Search for the cell housing the specified text and yield its [X, Y] center coordinate. 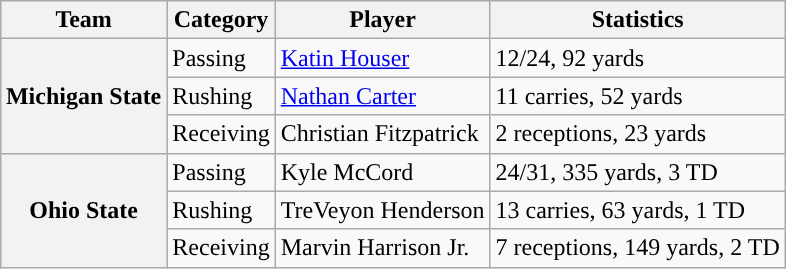
Michigan State [83, 96]
Marvin Harrison Jr. [382, 248]
24/31, 335 yards, 3 TD [638, 172]
Ohio State [83, 210]
Christian Fitzpatrick [382, 134]
11 carries, 52 yards [638, 96]
2 receptions, 23 yards [638, 134]
TreVeyon Henderson [382, 210]
Katin Houser [382, 58]
Player [382, 20]
Statistics [638, 20]
12/24, 92 yards [638, 58]
13 carries, 63 yards, 1 TD [638, 210]
Nathan Carter [382, 96]
Category [221, 20]
Team [83, 20]
Kyle McCord [382, 172]
7 receptions, 149 yards, 2 TD [638, 248]
